Determine the (x, y) coordinate at the center of the cell enclosing the given text.  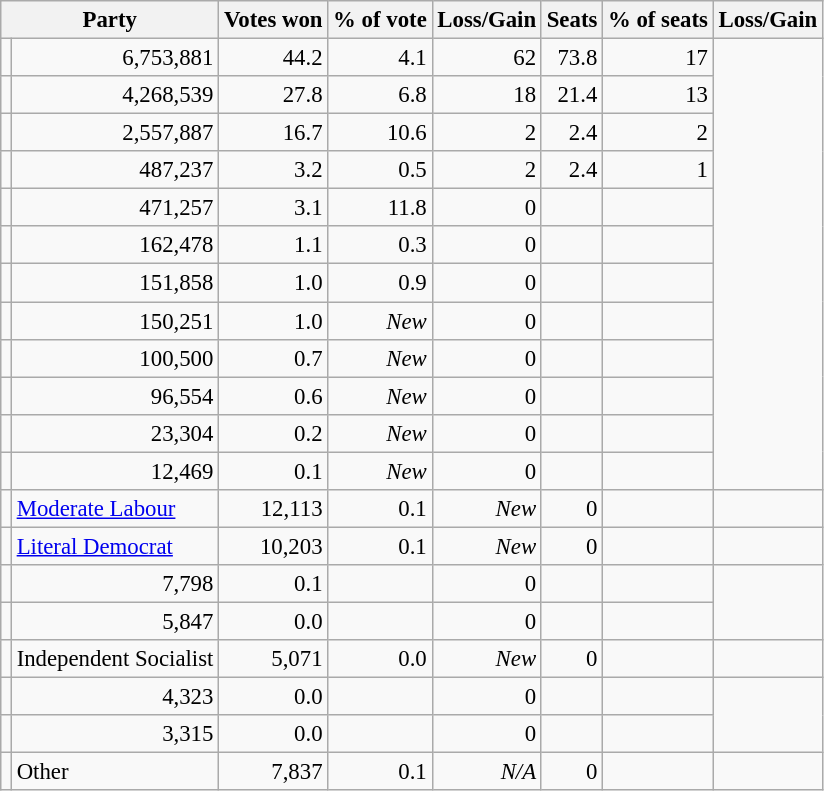
487,237 (114, 170)
11.8 (380, 208)
Party (110, 20)
6.8 (380, 95)
7,837 (274, 772)
7,798 (114, 584)
12,469 (114, 471)
6,753,881 (114, 58)
150,251 (114, 321)
4,323 (114, 697)
0.7 (274, 358)
10.6 (380, 133)
0.3 (380, 245)
2,557,887 (114, 133)
96,554 (114, 396)
% of seats (658, 20)
3,315 (114, 734)
62 (486, 58)
27.8 (274, 95)
73.8 (572, 58)
3.1 (274, 208)
0.2 (274, 433)
151,858 (114, 283)
3.2 (274, 170)
23,304 (114, 433)
Independent Socialist (114, 659)
4.1 (380, 58)
4,268,539 (114, 95)
1.1 (274, 245)
16.7 (274, 133)
18 (486, 95)
162,478 (114, 245)
Moderate Labour (114, 509)
471,257 (114, 208)
Seats (572, 20)
% of vote (380, 20)
Votes won (274, 20)
0.9 (380, 283)
5,847 (114, 621)
0.5 (380, 170)
Other (114, 772)
1 (658, 170)
21.4 (572, 95)
10,203 (274, 546)
0.6 (274, 396)
Literal Democrat (114, 546)
N/A (486, 772)
44.2 (274, 58)
17 (658, 58)
5,071 (274, 659)
12,113 (274, 509)
100,500 (114, 358)
13 (658, 95)
